Provide the (x, y) coordinate of the cell's center where the given text is located.  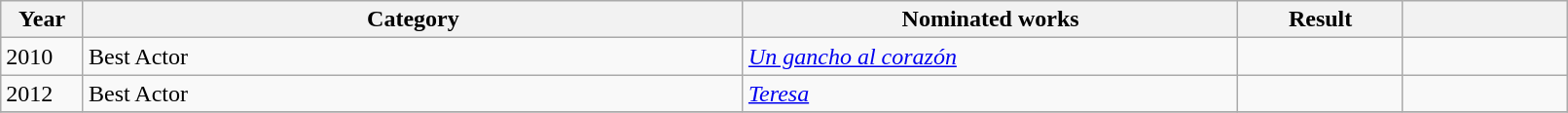
Year (43, 19)
2012 (43, 94)
Result (1320, 19)
2010 (43, 56)
Un gancho al corazón (990, 56)
Category (413, 19)
Teresa (990, 94)
Nominated works (990, 19)
